From the cell containing the given text, extract its center point as [X, Y] coordinate. 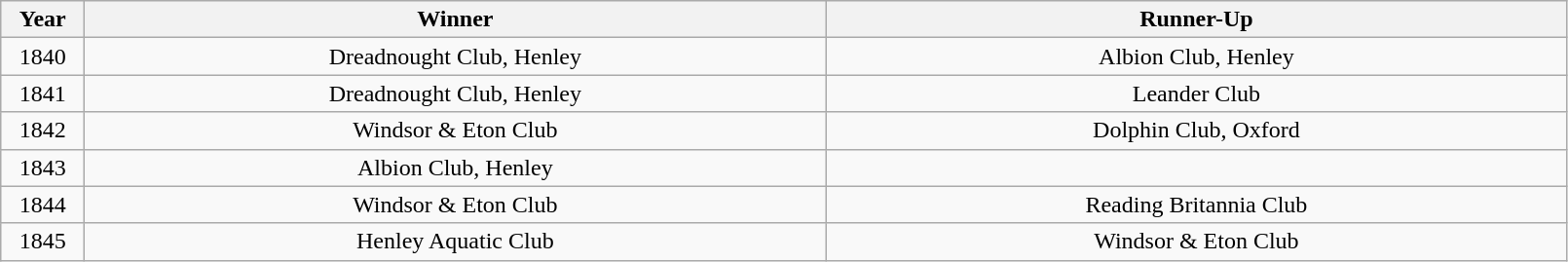
1841 [43, 94]
Reading Britannia Club [1196, 205]
1842 [43, 131]
Winner [456, 19]
1840 [43, 56]
1844 [43, 205]
Runner-Up [1196, 19]
Leander Club [1196, 94]
Dolphin Club, Oxford [1196, 131]
1845 [43, 242]
1843 [43, 168]
Henley Aquatic Club [456, 242]
Year [43, 19]
